Determine the (x, y) coordinate at the center of the cell enclosing the given text.  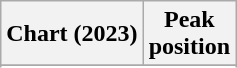
Chart (2023) (72, 34)
Peakposition (189, 34)
